Return (X, Y) of the center of cell containing provided text 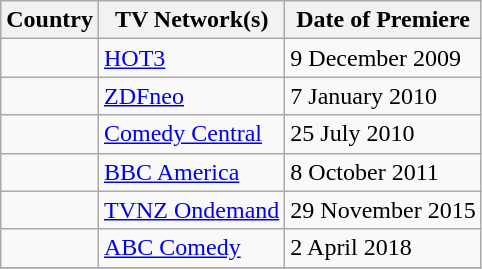
ZDFneo (191, 96)
HOT3 (191, 58)
Comedy Central (191, 134)
7 January 2010 (383, 96)
TV Network(s) (191, 20)
29 November 2015 (383, 210)
25 July 2010 (383, 134)
2 April 2018 (383, 248)
ABC Comedy (191, 248)
Country (50, 20)
TVNZ Ondemand (191, 210)
8 October 2011 (383, 172)
Date of Premiere (383, 20)
BBC America (191, 172)
9 December 2009 (383, 58)
